From the cell containing the given text, extract its center point as (x, y) coordinate. 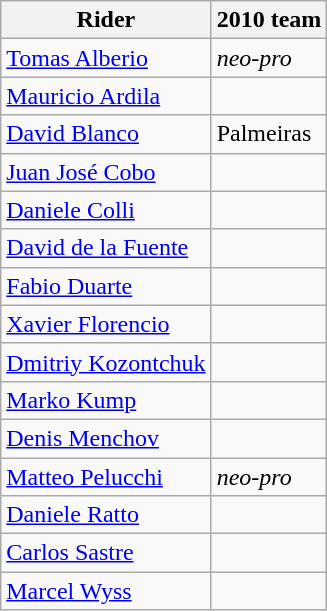
Daniele Ratto (106, 515)
Juan José Cobo (106, 172)
Marko Kump (106, 400)
David Blanco (106, 134)
Palmeiras (269, 134)
Daniele Colli (106, 210)
Carlos Sastre (106, 553)
Matteo Pelucchi (106, 477)
Xavier Florencio (106, 324)
Denis Menchov (106, 438)
Tomas Alberio (106, 58)
Mauricio Ardila (106, 96)
Marcel Wyss (106, 591)
2010 team (269, 20)
David de la Fuente (106, 248)
Rider (106, 20)
Fabio Duarte (106, 286)
Dmitriy Kozontchuk (106, 362)
